Locate the cell with the specified text and output its [x, y] center coordinate. 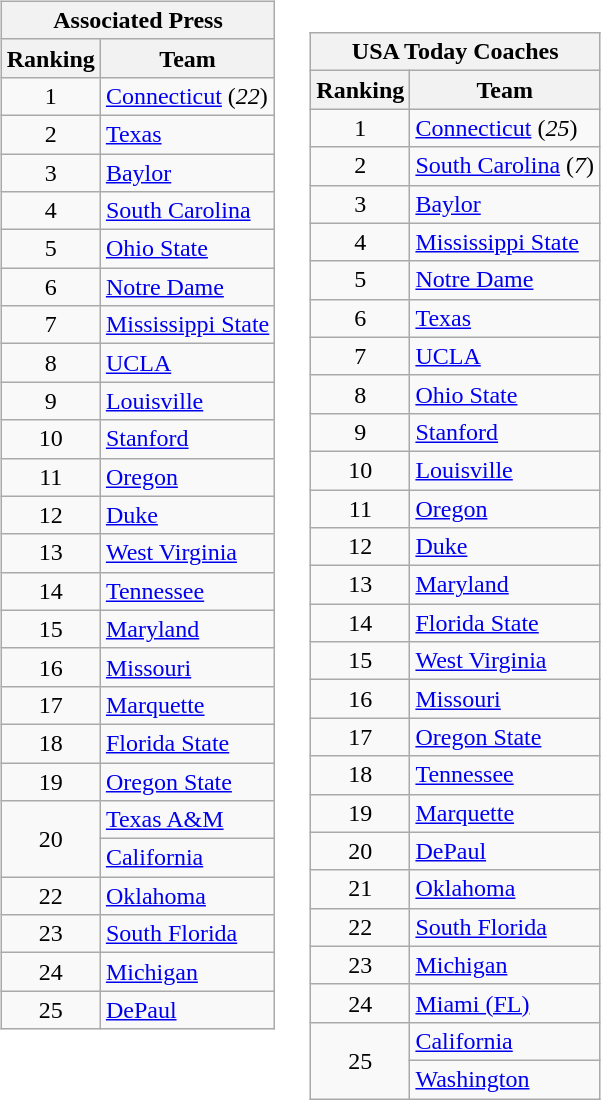
USA Today Coaches [456, 52]
Connecticut (22) [187, 96]
Washington [505, 1079]
21 [360, 889]
Texas A&M [187, 820]
Miami (FL) [505, 1003]
South Carolina (7) [505, 166]
South Carolina [187, 211]
Connecticut (25) [505, 128]
Associated Press [138, 20]
